Detect which cell encompasses the target text, then output its (X, Y) center coordinate. 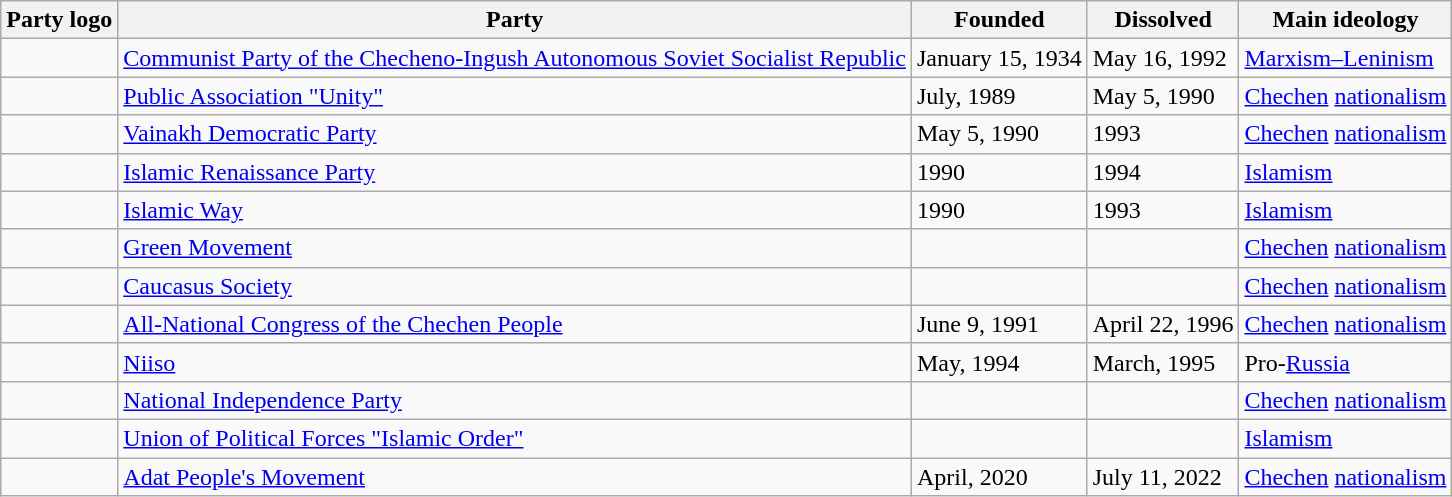
Niiso (515, 362)
Pro-Russia (1346, 362)
Adat People's Movement (515, 477)
Founded (999, 20)
All-National Congress of the Chechen People (515, 324)
Dissolved (1163, 20)
Main ideology (1346, 20)
Party (515, 20)
April, 2020 (999, 477)
Islamic Renaissance Party (515, 172)
Public Association "Unity" (515, 96)
Union of Political Forces "Islamic Order" (515, 438)
April 22, 1996 (1163, 324)
July 11, 2022 (1163, 477)
Marxism–Leninism (1346, 58)
Caucasus Society (515, 286)
Islamic Way (515, 210)
Party logo (60, 20)
March, 1995 (1163, 362)
National Independence Party (515, 400)
Green Movement (515, 248)
June 9, 1991 (999, 324)
1994 (1163, 172)
Communist Party of the Checheno-Ingush Autonomous Soviet Socialist Republic (515, 58)
May, 1994 (999, 362)
May 16, 1992 (1163, 58)
January 15, 1934 (999, 58)
Vainakh Democratic Party (515, 134)
July, 1989 (999, 96)
